Pinpoint the cell where the given text exists, returning its [X, Y] midpoint coordinate. 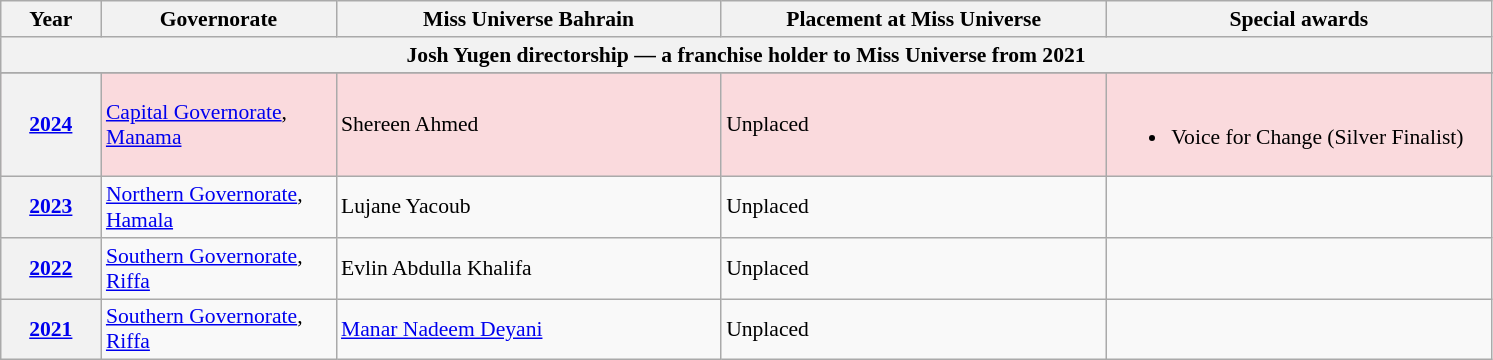
Evlin Abdulla Khalifa [528, 268]
Placement at Miss Universe [914, 19]
2024 [51, 124]
Year [51, 19]
Special awards [1298, 19]
Josh Yugen directorship — a franchise holder to Miss Universe from 2021 [746, 55]
2021 [51, 330]
Governorate [218, 19]
Miss Universe Bahrain [528, 19]
Manar Nadeem Deyani [528, 330]
Capital Governorate, Manama [218, 124]
Voice for Change (Silver Finalist) [1298, 124]
2022 [51, 268]
Northern Governorate, Hamala [218, 208]
2023 [51, 208]
Shereen Ahmed [528, 124]
Lujane Yacoub [528, 208]
